Pinpoint the cell where the given text exists, returning its (x, y) midpoint coordinate. 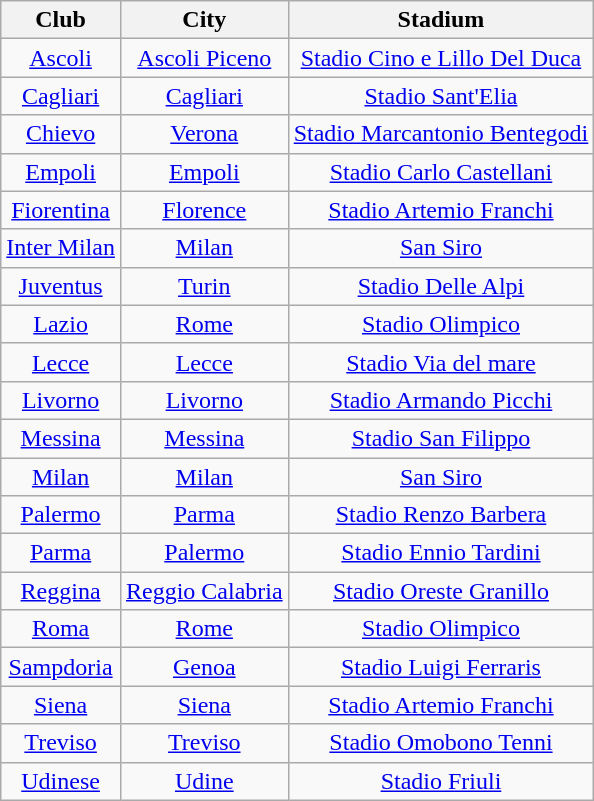
Ascoli Piceno (204, 58)
Lazio (61, 324)
Reggina (61, 591)
Ascoli (61, 58)
Stadio Omobono Tenni (441, 743)
Stadio Cino e Lillo Del Duca (441, 58)
Chievo (61, 134)
Genoa (204, 667)
Stadio Friuli (441, 781)
Stadio Carlo Castellani (441, 172)
Turin (204, 286)
Stadio Delle Alpi (441, 286)
Stadio Armando Picchi (441, 400)
Verona (204, 134)
Udinese (61, 781)
Stadio Sant'Elia (441, 96)
Stadium (441, 20)
Stadio San Filippo (441, 438)
Stadio Renzo Barbera (441, 515)
Sampdoria (61, 667)
Stadio Oreste Granillo (441, 591)
Stadio Marcantonio Bentegodi (441, 134)
Reggio Calabria (204, 591)
Juventus (61, 286)
Inter Milan (61, 248)
Roma (61, 629)
City (204, 20)
Florence (204, 210)
Club (61, 20)
Stadio Via del mare (441, 362)
Udine (204, 781)
Fiorentina (61, 210)
Stadio Ennio Tardini (441, 553)
Stadio Luigi Ferraris (441, 667)
